Output the [X, Y] coordinate of the center of the cell containing the given text.  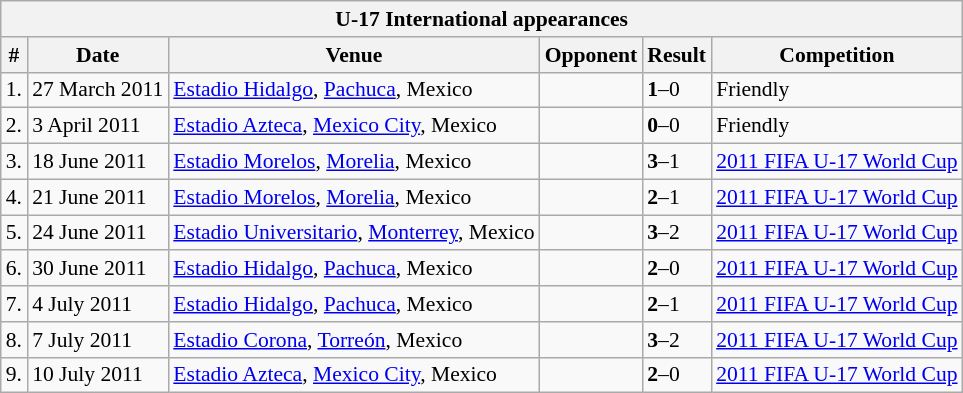
30 June 2011 [98, 269]
24 June 2011 [98, 233]
1–0 [676, 90]
7. [14, 304]
7 July 2011 [98, 340]
9. [14, 375]
27 March 2011 [98, 90]
# [14, 55]
Result [676, 55]
3–1 [676, 162]
8. [14, 340]
0–0 [676, 126]
2. [14, 126]
6. [14, 269]
U-17 International appearances [482, 19]
4 July 2011 [98, 304]
1. [14, 90]
4. [14, 197]
Date [98, 55]
3. [14, 162]
Opponent [592, 55]
Estadio Universitario, Monterrey, Mexico [354, 233]
5. [14, 233]
18 June 2011 [98, 162]
Competition [836, 55]
3 April 2011 [98, 126]
10 July 2011 [98, 375]
21 June 2011 [98, 197]
Estadio Corona, Torreón, Mexico [354, 340]
Venue [354, 55]
